Capture the cell that displays the provided text and extract its (x, y) central coordinate. 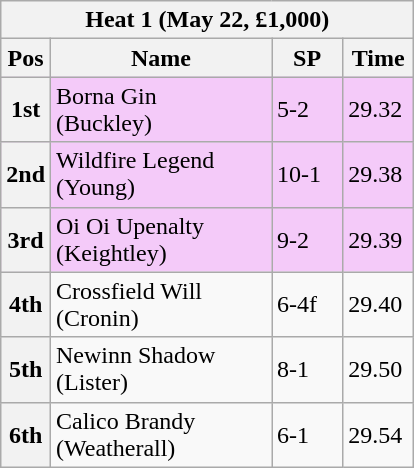
Time (378, 58)
29.38 (378, 174)
2nd (26, 174)
Crossfield Will(Cronin) (162, 304)
Heat 1 (May 22, £1,000) (208, 20)
Name (162, 58)
6-1 (308, 434)
4th (26, 304)
8-1 (308, 370)
29.40 (378, 304)
Calico Brandy(Weatherall) (162, 434)
6th (26, 434)
6-4f (308, 304)
Wildfire Legend(Young) (162, 174)
10-1 (308, 174)
Pos (26, 58)
5th (26, 370)
29.50 (378, 370)
29.32 (378, 110)
1st (26, 110)
Oi Oi Upenalty(Keightley) (162, 240)
SP (308, 58)
9-2 (308, 240)
29.39 (378, 240)
Borna Gin(Buckley) (162, 110)
Newinn Shadow(Lister) (162, 370)
3rd (26, 240)
29.54 (378, 434)
5-2 (308, 110)
